Capture the cell that displays the provided text and extract its (X, Y) central coordinate. 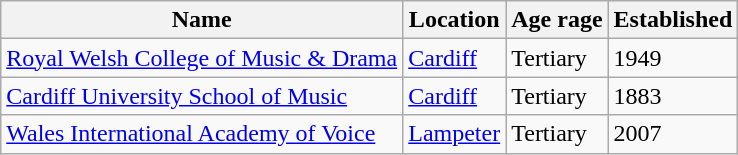
Wales International Academy of Voice (202, 134)
Royal Welsh College of Music & Drama (202, 58)
2007 (673, 134)
Name (202, 20)
1949 (673, 58)
Lampeter (454, 134)
Location (454, 20)
Age rage (557, 20)
1883 (673, 96)
Established (673, 20)
Cardiff University School of Music (202, 96)
